Provide the (X, Y) coordinate of the cell's center where the given text is located.  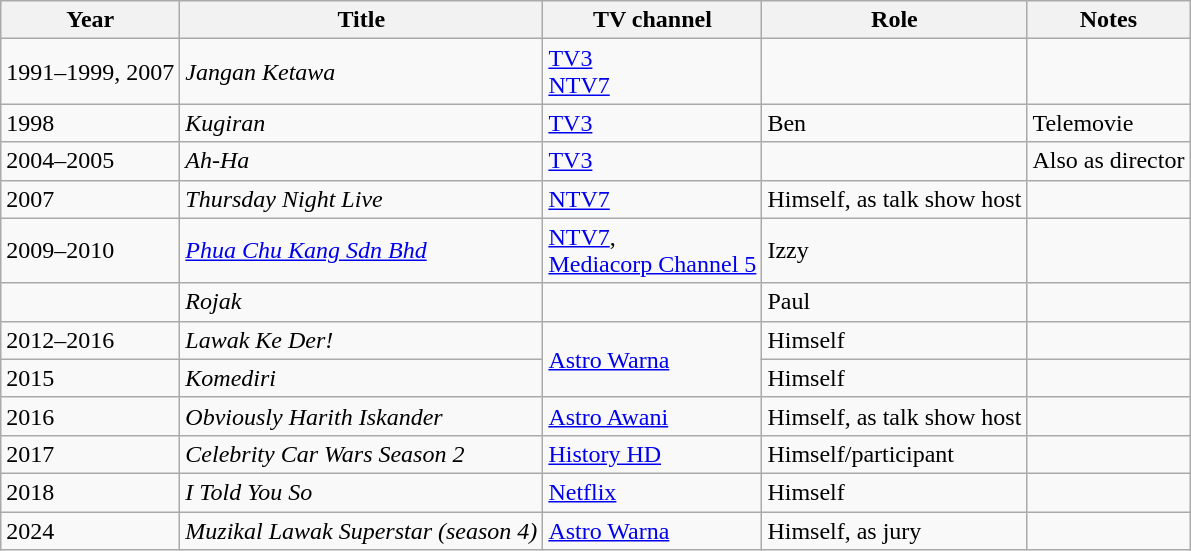
Astro Awani (652, 416)
Phua Chu Kang Sdn Bhd (362, 250)
Himself/participant (894, 454)
2004–2005 (90, 161)
Celebrity Car Wars Season 2 (362, 454)
Telemovie (1108, 123)
Year (90, 20)
Title (362, 20)
Ah-Ha (362, 161)
Ben (894, 123)
TV channel (652, 20)
Izzy (894, 250)
2007 (90, 199)
TV3 NTV7 (652, 72)
NTV7, Mediacorp Channel 5 (652, 250)
2017 (90, 454)
I Told You So (362, 492)
1998 (90, 123)
Rojak (362, 302)
History HD (652, 454)
Obviously Harith Iskander (362, 416)
Lawak Ke Der! (362, 340)
Notes (1108, 20)
2018 (90, 492)
Jangan Ketawa (362, 72)
Netflix (652, 492)
2024 (90, 531)
2015 (90, 378)
Also as director (1108, 161)
2012–2016 (90, 340)
Muzikal Lawak Superstar (season 4) (362, 531)
1991–1999, 2007 (90, 72)
Himself, as jury (894, 531)
2016 (90, 416)
Role (894, 20)
Thursday Night Live (362, 199)
2009–2010 (90, 250)
Paul (894, 302)
NTV7 (652, 199)
Komediri (362, 378)
Kugiran (362, 123)
